Pinpoint the cell where the given text exists, returning its (x, y) midpoint coordinate. 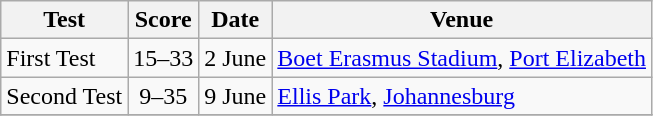
9 June (236, 96)
Score (164, 20)
Ellis Park, Johannesburg (462, 96)
First Test (64, 58)
Boet Erasmus Stadium, Port Elizabeth (462, 58)
Venue (462, 20)
2 June (236, 58)
Second Test (64, 96)
9–35 (164, 96)
15–33 (164, 58)
Date (236, 20)
Test (64, 20)
